Pinpoint the cell where the given text exists, returning its [X, Y] midpoint coordinate. 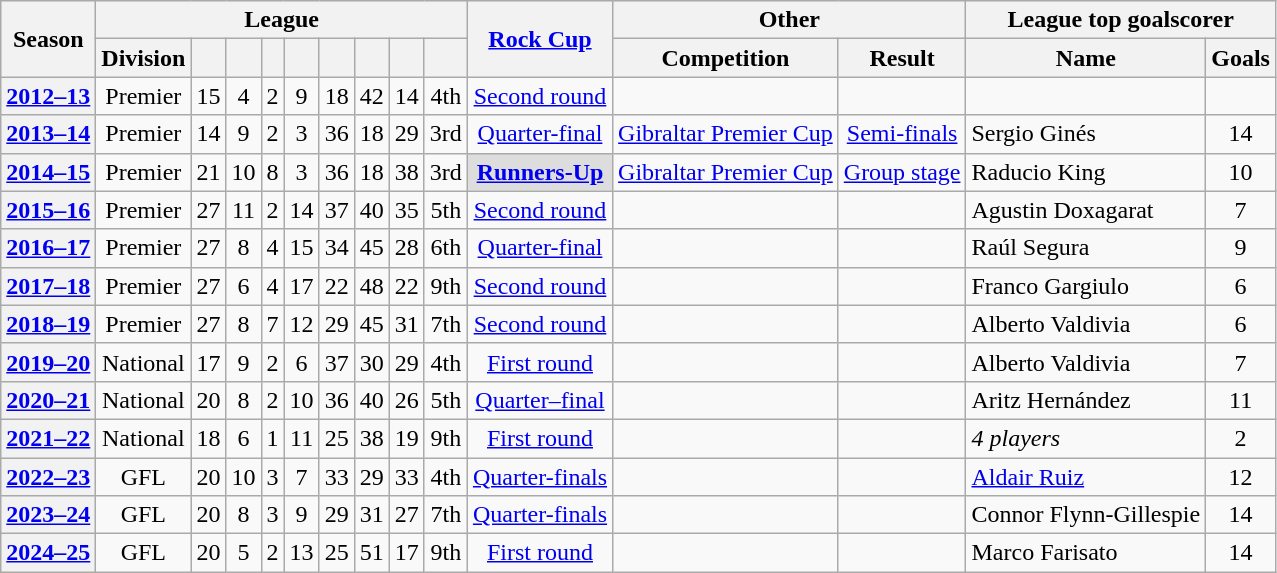
Group stage [902, 172]
Division [144, 58]
Sergio Ginés [1086, 134]
Season [48, 39]
34 [336, 248]
Rock Cup [540, 39]
51 [372, 553]
19 [406, 438]
2014–15 [48, 172]
2016–17 [48, 248]
2015–16 [48, 210]
5 [244, 553]
League [282, 20]
Aritz Hernández [1086, 400]
2013–14 [48, 134]
Aldair Ruiz [1086, 477]
Agustin Doxagarat [1086, 210]
Franco Gargiulo [1086, 286]
Competition [726, 58]
1 [272, 438]
Other [790, 20]
Goals [1241, 58]
6th [446, 248]
21 [208, 172]
13 [302, 553]
Connor Flynn-Gillespie [1086, 515]
2018–19 [48, 324]
Quarter–final [540, 400]
4 players [1086, 438]
2012–13 [48, 96]
28 [406, 248]
Name [1086, 58]
Runners-Up [540, 172]
Marco Farisato [1086, 553]
42 [372, 96]
2022–23 [48, 477]
2017–18 [48, 286]
30 [372, 362]
48 [372, 286]
26 [406, 400]
2024–25 [48, 553]
League top goalscorer [1120, 20]
Raúl Segura [1086, 248]
2021–22 [48, 438]
2023–24 [48, 515]
2020–21 [48, 400]
35 [406, 210]
Result [902, 58]
Raducio King [1086, 172]
2019–20 [48, 362]
Semi-finals [902, 134]
